Detect which cell encompasses the target text, then output its [X, Y] center coordinate. 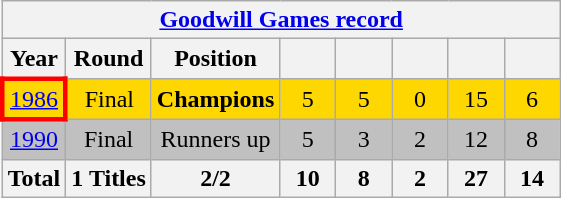
Goodwill Games record [281, 20]
1 Titles [109, 178]
6 [532, 98]
14 [532, 178]
1990 [34, 139]
3 [364, 139]
0 [420, 98]
15 [476, 98]
Year [34, 59]
1986 [34, 98]
12 [476, 139]
Runners up [215, 139]
Total [34, 178]
10 [308, 178]
Round [109, 59]
27 [476, 178]
2/2 [215, 178]
Position [215, 59]
Champions [215, 98]
